Locate the cell with the specified text and output its (X, Y) center coordinate. 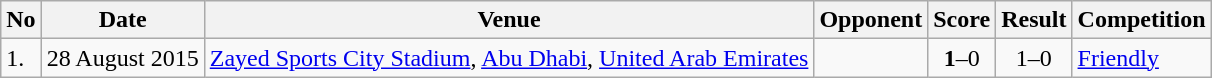
Opponent (871, 20)
Score (962, 20)
No (21, 20)
Date (122, 20)
Competition (1142, 20)
28 August 2015 (122, 58)
Result (1034, 20)
Venue (509, 20)
Friendly (1142, 58)
Zayed Sports City Stadium, Abu Dhabi, United Arab Emirates (509, 58)
1. (21, 58)
